Pinpoint the cell where the given text exists, returning its (X, Y) midpoint coordinate. 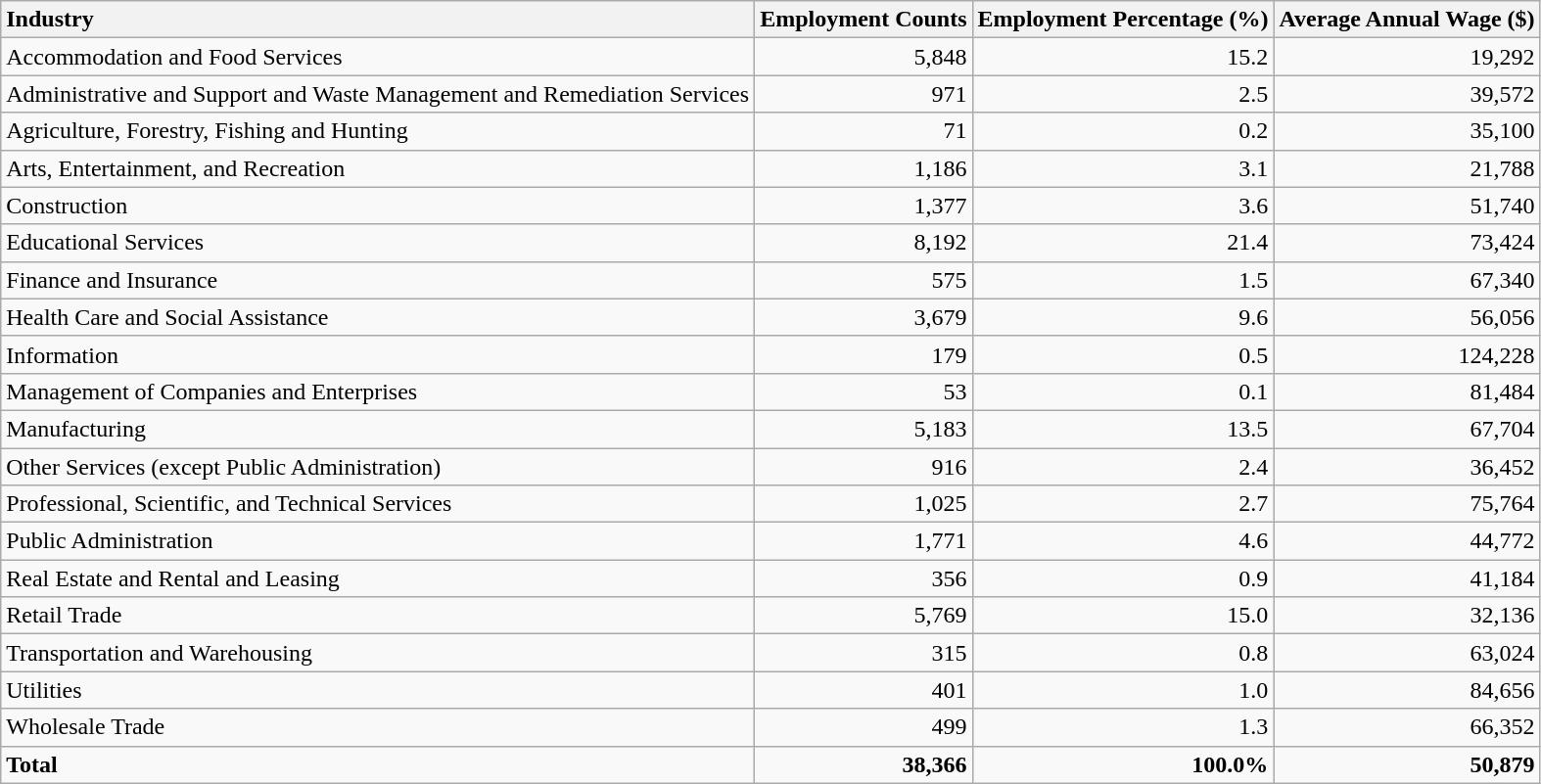
Construction (378, 206)
2.5 (1123, 94)
0.2 (1123, 131)
Total (378, 764)
Accommodation and Food Services (378, 57)
1,025 (864, 504)
39,572 (1407, 94)
66,352 (1407, 727)
0.9 (1123, 578)
Employment Percentage (%) (1123, 20)
41,184 (1407, 578)
36,452 (1407, 467)
Public Administration (378, 541)
50,879 (1407, 764)
32,136 (1407, 616)
Manufacturing (378, 429)
Information (378, 354)
71 (864, 131)
Arts, Entertainment, and Recreation (378, 168)
0.8 (1123, 653)
1,377 (864, 206)
21,788 (1407, 168)
1,771 (864, 541)
Professional, Scientific, and Technical Services (378, 504)
315 (864, 653)
124,228 (1407, 354)
53 (864, 392)
51,740 (1407, 206)
63,024 (1407, 653)
0.1 (1123, 392)
67,340 (1407, 280)
Utilities (378, 690)
81,484 (1407, 392)
499 (864, 727)
73,424 (1407, 243)
3,679 (864, 317)
84,656 (1407, 690)
Retail Trade (378, 616)
Wholesale Trade (378, 727)
8,192 (864, 243)
Administrative and Support and Waste Management and Remediation Services (378, 94)
Transportation and Warehousing (378, 653)
21.4 (1123, 243)
15.0 (1123, 616)
2.7 (1123, 504)
5,848 (864, 57)
1.5 (1123, 280)
356 (864, 578)
75,764 (1407, 504)
401 (864, 690)
3.1 (1123, 168)
15.2 (1123, 57)
0.5 (1123, 354)
Agriculture, Forestry, Fishing and Hunting (378, 131)
Management of Companies and Enterprises (378, 392)
1,186 (864, 168)
Industry (378, 20)
Average Annual Wage ($) (1407, 20)
38,366 (864, 764)
Employment Counts (864, 20)
1.3 (1123, 727)
13.5 (1123, 429)
971 (864, 94)
Finance and Insurance (378, 280)
1.0 (1123, 690)
Other Services (except Public Administration) (378, 467)
19,292 (1407, 57)
5,183 (864, 429)
5,769 (864, 616)
179 (864, 354)
56,056 (1407, 317)
44,772 (1407, 541)
67,704 (1407, 429)
9.6 (1123, 317)
2.4 (1123, 467)
Health Care and Social Assistance (378, 317)
Real Estate and Rental and Leasing (378, 578)
3.6 (1123, 206)
916 (864, 467)
575 (864, 280)
100.0% (1123, 764)
Educational Services (378, 243)
35,100 (1407, 131)
4.6 (1123, 541)
